Determine the (x, y) coordinate at the center of the cell enclosing the given text.  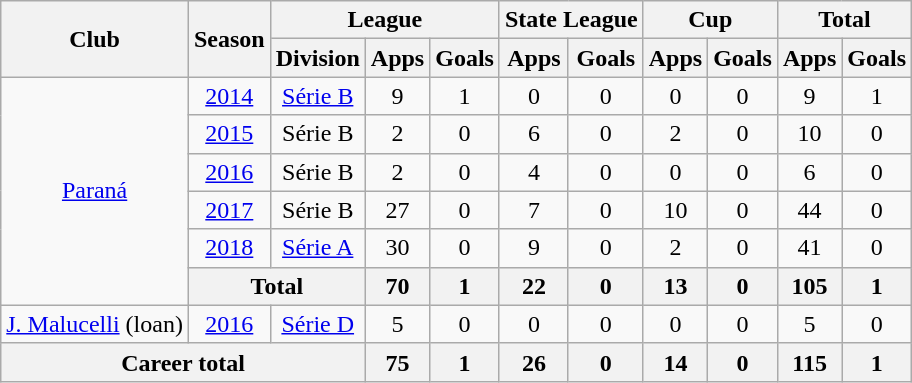
Paraná (95, 191)
2014 (229, 96)
Club (95, 39)
2015 (229, 134)
Série D (318, 324)
7 (534, 210)
Série A (318, 248)
41 (809, 248)
Division (318, 58)
4 (534, 172)
State League (571, 20)
Season (229, 39)
27 (397, 210)
115 (809, 362)
14 (675, 362)
13 (675, 286)
2018 (229, 248)
22 (534, 286)
26 (534, 362)
Cup (710, 20)
J. Malucelli (loan) (95, 324)
30 (397, 248)
League (384, 20)
44 (809, 210)
Career total (184, 362)
105 (809, 286)
2017 (229, 210)
70 (397, 286)
75 (397, 362)
